Find where the given text appears and provide that cell's center as [X, Y] coordinate. 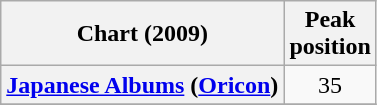
Chart (2009) [142, 34]
Japanese Albums (Oricon) [142, 85]
35 [330, 85]
Peakposition [330, 34]
